Identify which cell holds the provided text, then report its [x, y] central coordinate. 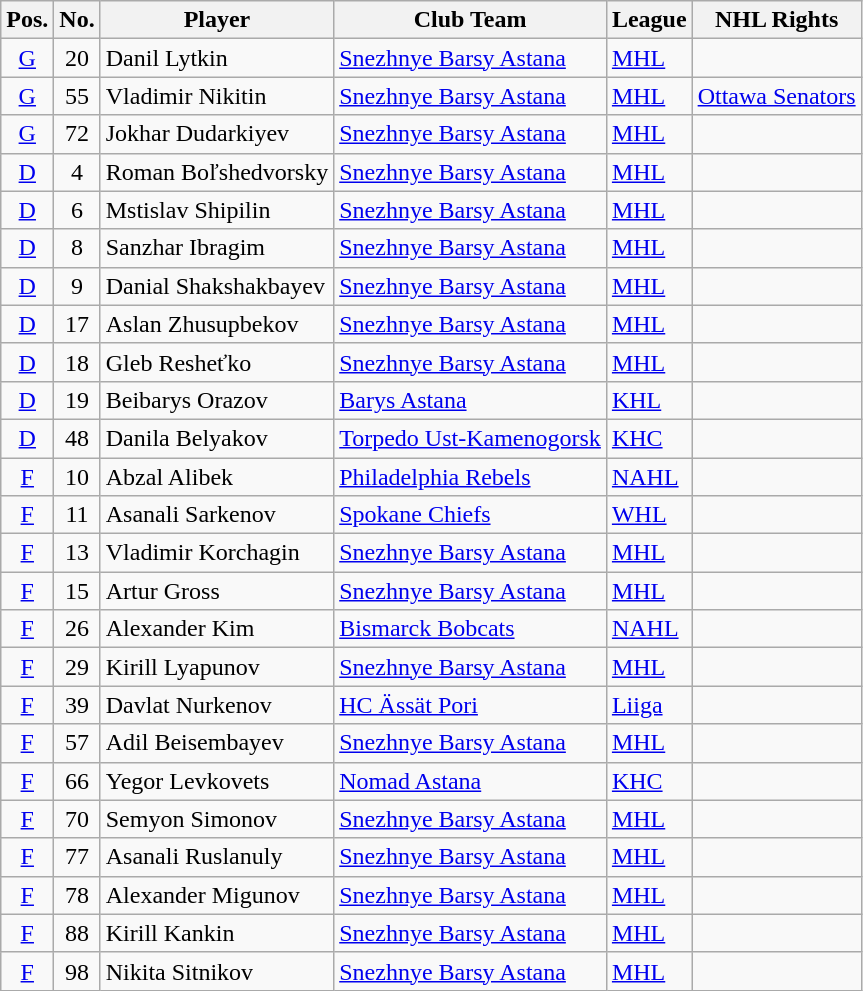
Alexander Kim [216, 629]
57 [77, 743]
KHL [649, 400]
98 [77, 971]
20 [77, 58]
Gleb Resheťko [216, 362]
Ottawa Senators [776, 96]
Asanali Ruslanuly [216, 857]
Liiga [649, 705]
Davlat Nurkenov [216, 705]
Kirill Kankin [216, 933]
6 [77, 210]
88 [77, 933]
Danil Lytkin [216, 58]
Alexander Migunov [216, 895]
NHL Rights [776, 20]
Yegor Levkovets [216, 781]
Bismarck Bobcats [470, 629]
11 [77, 515]
Artur Gross [216, 591]
Nomad Astana [470, 781]
Aslan Zhusupbekov [216, 324]
17 [77, 324]
70 [77, 819]
18 [77, 362]
Vladimir Korchagin [216, 553]
77 [77, 857]
Spokane Chiefs [470, 515]
13 [77, 553]
Asanali Sarkenov [216, 515]
Philadelphia Rebels [470, 477]
Club Team [470, 20]
HC Ässät Pori [470, 705]
Vladimir Nikitin [216, 96]
Jokhar Dudarkiyev [216, 134]
26 [77, 629]
9 [77, 286]
Danila Belyakov [216, 438]
8 [77, 248]
78 [77, 895]
4 [77, 172]
League [649, 20]
Torpedo Ust-Kamenogorsk [470, 438]
55 [77, 96]
29 [77, 667]
Mstislav Shipilin [216, 210]
Kirill Lyapunov [216, 667]
Nikita Sitnikov [216, 971]
Beibarys Orazov [216, 400]
15 [77, 591]
19 [77, 400]
Semyon Simonov [216, 819]
Player [216, 20]
72 [77, 134]
66 [77, 781]
Sanzhar Ibragim [216, 248]
Abzal Alibek [216, 477]
No. [77, 20]
Adil Beisembayev [216, 743]
WHL [649, 515]
10 [77, 477]
48 [77, 438]
Roman Boľshedvorsky [216, 172]
Danial Shakshakbayev [216, 286]
Pos. [28, 20]
39 [77, 705]
Barys Astana [470, 400]
